Detect which cell encompasses the target text, then output its [x, y] center coordinate. 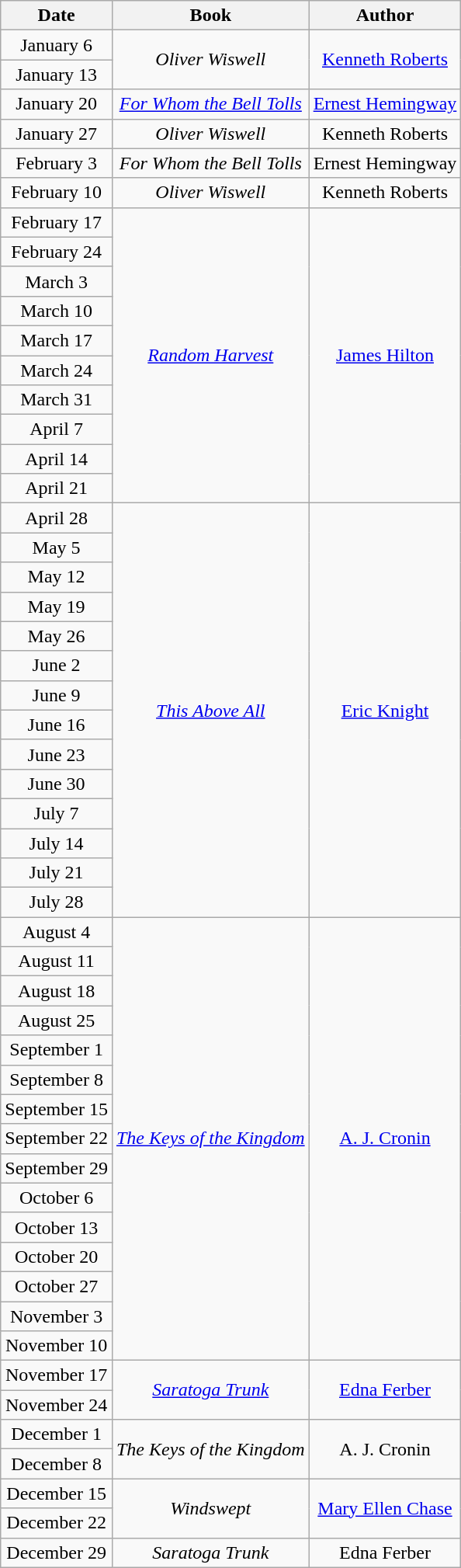
August 11 [57, 961]
June 9 [57, 695]
Book [210, 16]
November 24 [57, 1405]
February 3 [57, 163]
March 3 [57, 281]
March 24 [57, 370]
Random Harvest [210, 356]
May 19 [57, 607]
September 15 [57, 1109]
July 28 [57, 902]
February 17 [57, 222]
November 17 [57, 1375]
September 22 [57, 1139]
April 14 [57, 459]
August 25 [57, 1020]
James Hilton [385, 356]
Mary Ellen Chase [385, 1508]
Author [385, 16]
July 21 [57, 873]
October 13 [57, 1227]
January 6 [57, 45]
June 16 [57, 725]
December 22 [57, 1523]
September 1 [57, 1050]
March 17 [57, 340]
June 2 [57, 666]
December 8 [57, 1464]
June 23 [57, 754]
April 21 [57, 488]
December 1 [57, 1434]
January 20 [57, 104]
April 7 [57, 429]
October 27 [57, 1286]
July 7 [57, 813]
November 10 [57, 1346]
Date [57, 16]
September 29 [57, 1168]
This Above All [210, 710]
May 26 [57, 636]
December 15 [57, 1493]
November 3 [57, 1316]
August 4 [57, 932]
January 27 [57, 134]
March 10 [57, 311]
March 31 [57, 400]
September 8 [57, 1080]
February 10 [57, 193]
October 20 [57, 1257]
June 30 [57, 784]
October 6 [57, 1198]
August 18 [57, 991]
February 24 [57, 252]
April 28 [57, 518]
Windswept [210, 1508]
May 5 [57, 548]
January 13 [57, 75]
May 12 [57, 577]
July 14 [57, 843]
Eric Knight [385, 710]
December 29 [57, 1552]
